Provide the (x, y) coordinate of the cell's center where the given text is located.  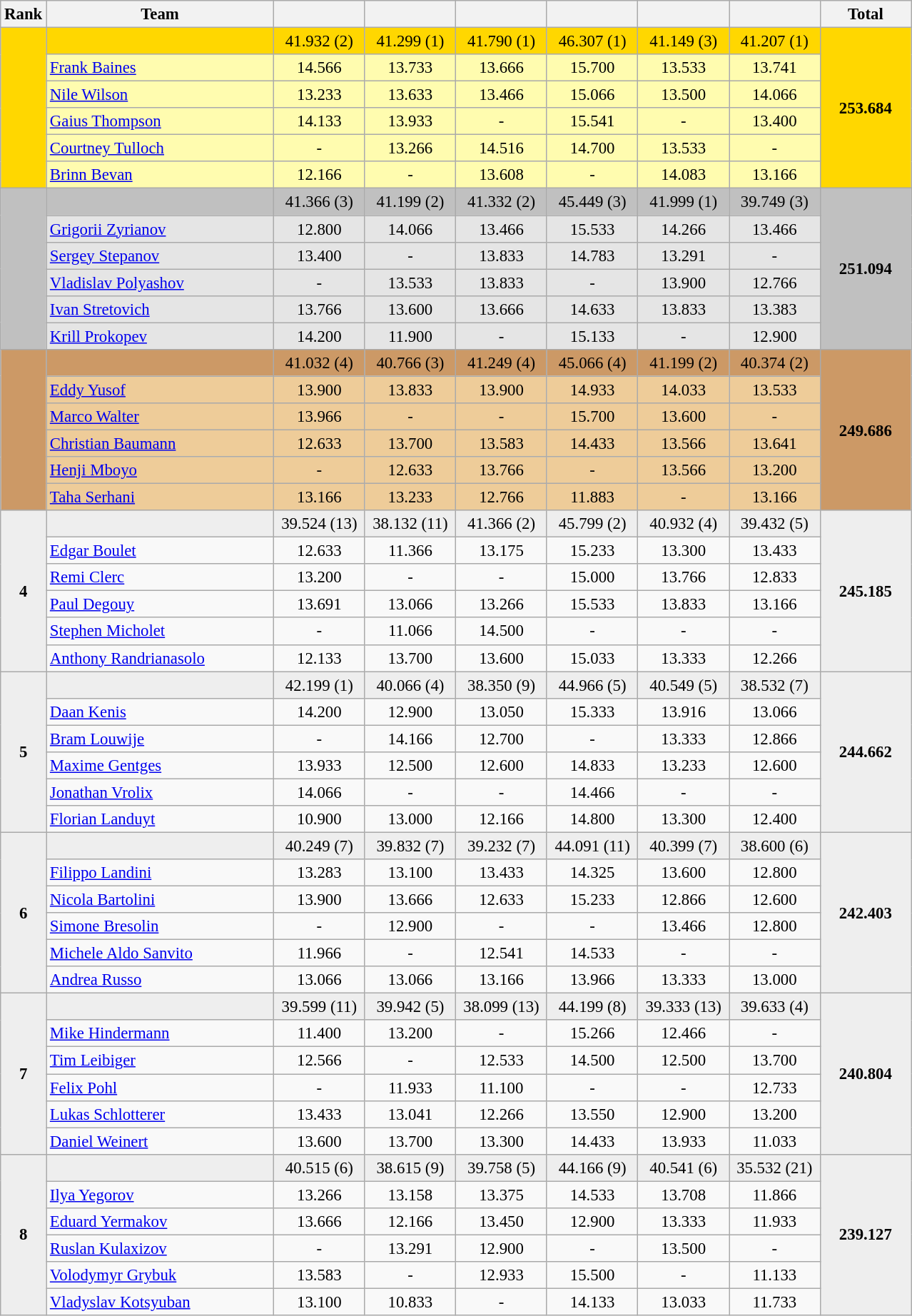
13.550 (592, 1114)
41.032 (4) (320, 363)
39.749 (3) (775, 202)
12.566 (320, 1061)
Henji Mboyo (160, 470)
Daan Kenis (160, 712)
40.541 (6) (684, 1168)
Paul Degouy (160, 604)
244.662 (866, 752)
11.066 (410, 632)
38.532 (7) (775, 685)
11.900 (410, 336)
41.366 (3) (320, 202)
13.708 (684, 1195)
Nicola Bartolini (160, 900)
Anthony Randrianasolo (160, 658)
44.966 (5) (592, 685)
39.832 (7) (410, 846)
39.524 (13) (320, 524)
15.033 (592, 658)
39.942 (5) (410, 1007)
13.041 (410, 1114)
7 (24, 1074)
8 (24, 1235)
40.549 (5) (684, 685)
12.833 (775, 577)
12.466 (684, 1034)
13.733 (410, 68)
39.333 (13) (684, 1007)
38.099 (13) (502, 1007)
14.633 (592, 309)
13.916 (684, 712)
12.133 (320, 658)
15.333 (592, 712)
Gaius Thompson (160, 121)
249.686 (866, 430)
11.366 (410, 551)
Frank Baines (160, 68)
38.615 (9) (410, 1168)
Florian Landuyt (160, 819)
14.933 (592, 390)
5 (24, 752)
14.700 (592, 148)
41.299 (1) (410, 41)
12.541 (502, 953)
13.450 (502, 1222)
14.833 (592, 766)
11.133 (775, 1275)
Andrea Russo (160, 980)
11.966 (320, 953)
15.541 (592, 121)
Christian Baumann (160, 443)
40.932 (4) (684, 524)
Krill Prokopev (160, 336)
38.132 (11) (410, 524)
13.633 (410, 95)
41.999 (1) (684, 202)
251.094 (866, 269)
Eduard Yermakov (160, 1222)
15.266 (592, 1034)
41.366 (2) (502, 524)
Ivan Stretovich (160, 309)
14.516 (502, 148)
12.400 (775, 819)
39.633 (4) (775, 1007)
13.641 (775, 443)
45.449 (3) (592, 202)
39.232 (7) (502, 846)
41.932 (2) (320, 41)
Ilya Yegorov (160, 1195)
11.033 (775, 1141)
10.900 (320, 819)
Marco Walter (160, 417)
Vladyslav Kotsyuban (160, 1302)
15.000 (592, 577)
Volodymyr Grybuk (160, 1275)
Maxime Gentges (160, 766)
45.799 (2) (592, 524)
13.375 (502, 1195)
42.199 (1) (320, 685)
Sergey Stepanov (160, 255)
41.207 (1) (775, 41)
14.266 (684, 229)
Lukas Schlotterer (160, 1114)
46.307 (1) (592, 41)
39.599 (11) (320, 1007)
13.175 (502, 551)
13.383 (775, 309)
40.249 (7) (320, 846)
Brinn Bevan (160, 175)
13.608 (502, 175)
40.515 (6) (320, 1168)
11.100 (502, 1088)
240.804 (866, 1074)
Courtney Tulloch (160, 148)
14.783 (592, 255)
Taha Serhani (160, 497)
14.166 (410, 739)
15.066 (592, 95)
Mike Hindermann (160, 1034)
Filippo Landini (160, 873)
14.800 (592, 819)
253.684 (866, 108)
11.866 (775, 1195)
14.033 (684, 390)
13.033 (684, 1302)
242.403 (866, 913)
44.166 (9) (592, 1168)
6 (24, 913)
14.566 (320, 68)
Stephen Micholet (160, 632)
15.500 (592, 1275)
41.790 (1) (502, 41)
Remi Clerc (160, 577)
Rank (24, 14)
40.766 (3) (410, 363)
39.758 (5) (502, 1168)
Simone Bresolin (160, 926)
38.600 (6) (775, 846)
Daniel Weinert (160, 1141)
14.325 (592, 873)
245.185 (866, 591)
Tim Leibiger (160, 1061)
13.283 (320, 873)
40.374 (2) (775, 363)
Felix Pohl (160, 1088)
12.533 (502, 1061)
40.066 (4) (410, 685)
Michele Aldo Sanvito (160, 953)
13.158 (410, 1195)
38.350 (9) (502, 685)
Ruslan Kulaxizov (160, 1248)
45.066 (4) (592, 363)
Grigorii Zyrianov (160, 229)
11.883 (592, 497)
12.933 (502, 1275)
44.199 (8) (592, 1007)
11.733 (775, 1302)
14.466 (592, 792)
4 (24, 591)
14.083 (684, 175)
44.091 (11) (592, 846)
Edgar Boulet (160, 551)
239.127 (866, 1235)
Vladislav Polyashov (160, 283)
39.432 (5) (775, 524)
Total (866, 14)
35.532 (21) (775, 1168)
41.249 (4) (502, 363)
41.149 (3) (684, 41)
Jonathan Vrolix (160, 792)
13.741 (775, 68)
15.133 (592, 336)
Bram Louwije (160, 739)
12.700 (502, 739)
10.833 (410, 1302)
Eddy Yusof (160, 390)
12.733 (775, 1088)
Nile Wilson (160, 95)
40.399 (7) (684, 846)
13.050 (502, 712)
41.332 (2) (502, 202)
Team (160, 14)
11.400 (320, 1034)
13.691 (320, 604)
